Locate the cell with the specified text and output its [X, Y] center coordinate. 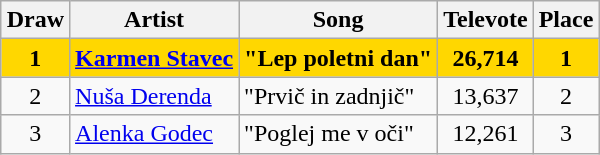
26,714 [486, 58]
12,261 [486, 134]
Artist [154, 20]
"Prvič in zadnjič" [338, 96]
Nuša Derenda [154, 96]
Song [338, 20]
Place [566, 20]
Draw [35, 20]
Alenka Godec [154, 134]
13,637 [486, 96]
Televote [486, 20]
"Poglej me v oči" [338, 134]
"Lep poletni dan" [338, 58]
Karmen Stavec [154, 58]
